Search for the cell housing the specified text and yield its [X, Y] center coordinate. 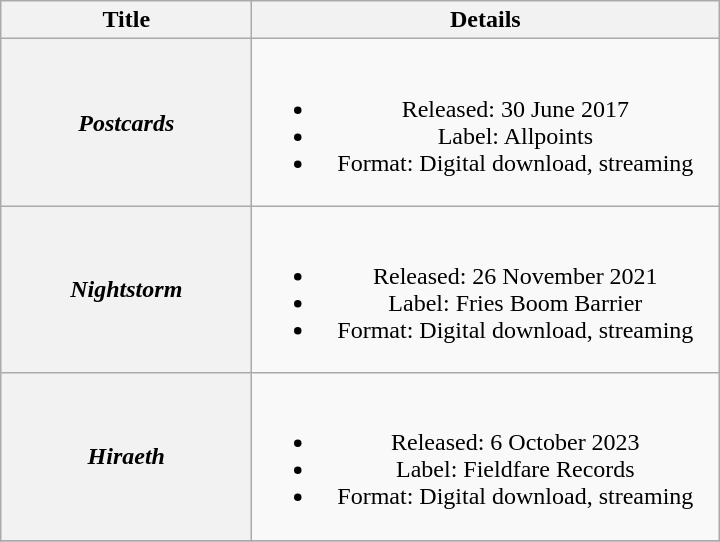
Released: 30 June 2017Label: AllpointsFormat: Digital download, streaming [486, 122]
Details [486, 20]
Postcards [126, 122]
Released: 6 October 2023Label: Fieldfare RecordsFormat: Digital download, streaming [486, 456]
Released: 26 November 2021Label: Fries Boom BarrierFormat: Digital download, streaming [486, 290]
Title [126, 20]
Nightstorm [126, 290]
Hiraeth [126, 456]
